For the text-containing cell, return its midpoint in [X, Y] coordinate format. 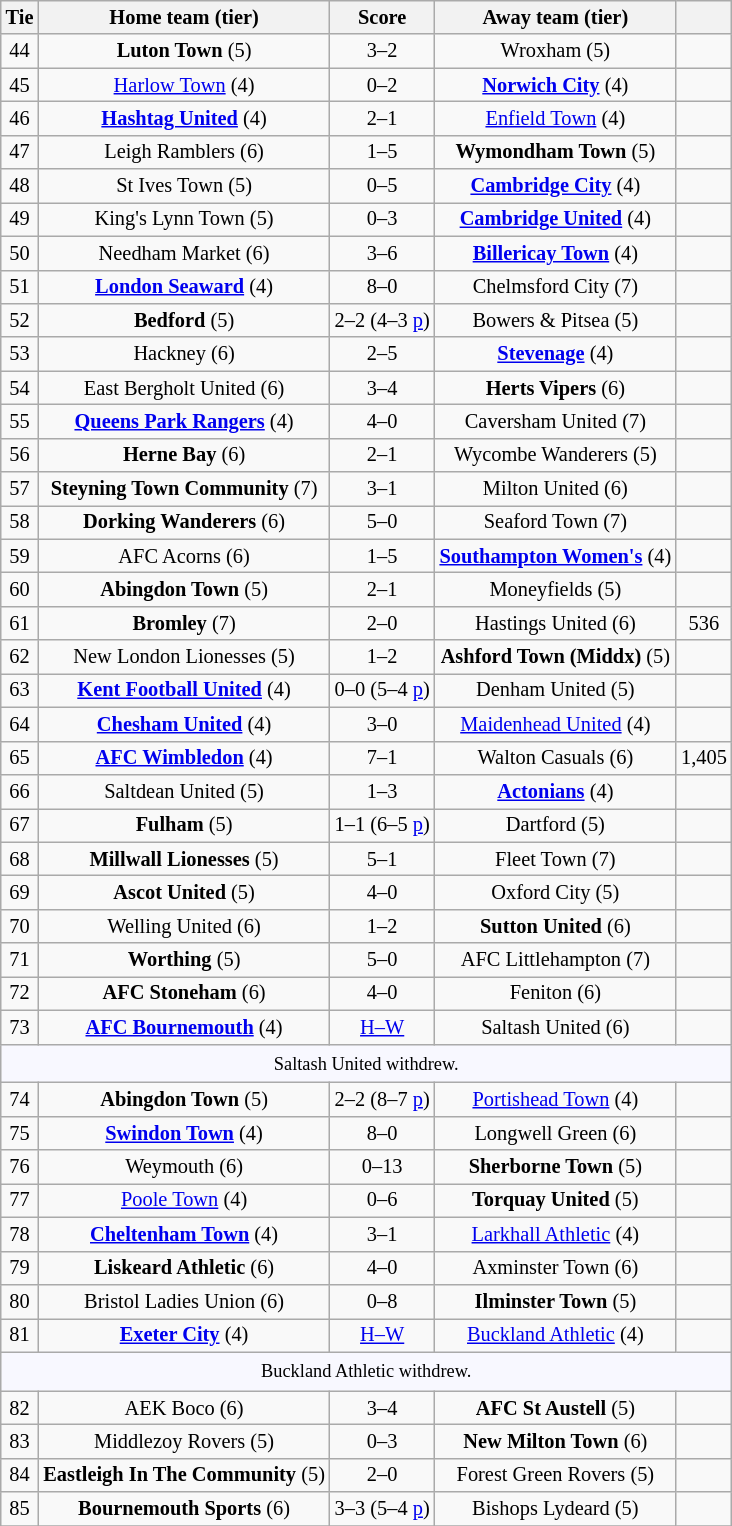
Portishead Town (4) [556, 1099]
Caversham United (7) [556, 421]
50 [20, 253]
Moneyfields (5) [556, 589]
0–0 (5–4 p) [382, 690]
Wycombe Wanderers (5) [556, 455]
Harlow Town (4) [184, 85]
67 [20, 825]
Actonians (4) [556, 791]
79 [20, 1268]
53 [20, 354]
Buckland Athletic (4) [556, 1335]
Bristol Ladies Union (6) [184, 1301]
Herts Vipers (6) [556, 388]
47 [20, 152]
Milton United (6) [556, 489]
Home team (tier) [184, 17]
0–13 [382, 1167]
Axminster Town (6) [556, 1268]
78 [20, 1234]
76 [20, 1167]
2–5 [382, 354]
Cheltenham Town (4) [184, 1234]
Saltash United (6) [556, 1027]
AFC Littlehampton (7) [556, 960]
Ascot United (5) [184, 892]
1–1 (6–5 p) [382, 825]
69 [20, 892]
Welling United (6) [184, 926]
Walton Casuals (6) [556, 758]
64 [20, 724]
Saltdean United (5) [184, 791]
Needham Market (6) [184, 253]
Billericay Town (4) [556, 253]
3–6 [382, 253]
Steyning Town Community (7) [184, 489]
Poole Town (4) [184, 1200]
Seaford Town (7) [556, 522]
Bishops Lydeard (5) [556, 1509]
3–3 (5–4 p) [382, 1509]
Southampton Women's (4) [556, 556]
Bromley (7) [184, 623]
46 [20, 118]
54 [20, 388]
New Milton Town (6) [556, 1441]
Queens Park Rangers (4) [184, 421]
48 [20, 186]
New London Lionesses (5) [184, 657]
65 [20, 758]
Hackney (6) [184, 354]
Sutton United (6) [556, 926]
Chelmsford City (7) [556, 287]
62 [20, 657]
Buckland Athletic withdrew. [366, 1372]
Millwall Lionesses (5) [184, 859]
81 [20, 1335]
Sherborne Town (5) [556, 1167]
Forest Green Rovers (5) [556, 1475]
0–6 [382, 1200]
AFC Acorns (6) [184, 556]
Away team (tier) [556, 17]
Hashtag United (4) [184, 118]
2–2 (4–3 p) [382, 320]
Wroxham (5) [556, 51]
London Seaward (4) [184, 287]
Leigh Ramblers (6) [184, 152]
East Bergholt United (6) [184, 388]
Dartford (5) [556, 825]
0–5 [382, 186]
1–3 [382, 791]
Weymouth (6) [184, 1167]
5–1 [382, 859]
Herne Bay (6) [184, 455]
Score [382, 17]
Fleet Town (7) [556, 859]
Ilminster Town (5) [556, 1301]
84 [20, 1475]
7–1 [382, 758]
49 [20, 219]
44 [20, 51]
73 [20, 1027]
Longwell Green (6) [556, 1133]
Wymondham Town (5) [556, 152]
Saltash United withdrew. [366, 1064]
2–2 (8–7 p) [382, 1099]
Tie [20, 17]
AFC St Austell (5) [556, 1408]
45 [20, 85]
75 [20, 1133]
68 [20, 859]
0–2 [382, 85]
80 [20, 1301]
Exeter City (4) [184, 1335]
St Ives Town (5) [184, 186]
Bournemouth Sports (6) [184, 1509]
Maidenhead United (4) [556, 724]
Norwich City (4) [556, 85]
Stevenage (4) [556, 354]
Fulham (5) [184, 825]
59 [20, 556]
63 [20, 690]
Eastleigh In The Community (5) [184, 1475]
Middlezoy Rovers (5) [184, 1441]
Hastings United (6) [556, 623]
AFC Wimbledon (4) [184, 758]
51 [20, 287]
72 [20, 993]
AFC Stoneham (6) [184, 993]
AEK Boco (6) [184, 1408]
0–8 [382, 1301]
61 [20, 623]
Enfield Town (4) [556, 118]
Bowers & Pitsea (5) [556, 320]
Chesham United (4) [184, 724]
71 [20, 960]
Bedford (5) [184, 320]
70 [20, 926]
Worthing (5) [184, 960]
King's Lynn Town (5) [184, 219]
74 [20, 1099]
AFC Bournemouth (4) [184, 1027]
60 [20, 589]
Denham United (5) [556, 690]
85 [20, 1509]
52 [20, 320]
Cambridge United (4) [556, 219]
58 [20, 522]
57 [20, 489]
55 [20, 421]
Oxford City (5) [556, 892]
3–0 [382, 724]
66 [20, 791]
Swindon Town (4) [184, 1133]
83 [20, 1441]
1,405 [704, 758]
3–2 [382, 51]
Cambridge City (4) [556, 186]
Feniton (6) [556, 993]
82 [20, 1408]
56 [20, 455]
536 [704, 623]
Larkhall Athletic (4) [556, 1234]
Dorking Wanderers (6) [184, 522]
Liskeard Athletic (6) [184, 1268]
77 [20, 1200]
Luton Town (5) [184, 51]
Ashford Town (Middx) (5) [556, 657]
Torquay United (5) [556, 1200]
Kent Football United (4) [184, 690]
